From the cell containing the given text, extract its center point as (x, y) coordinate. 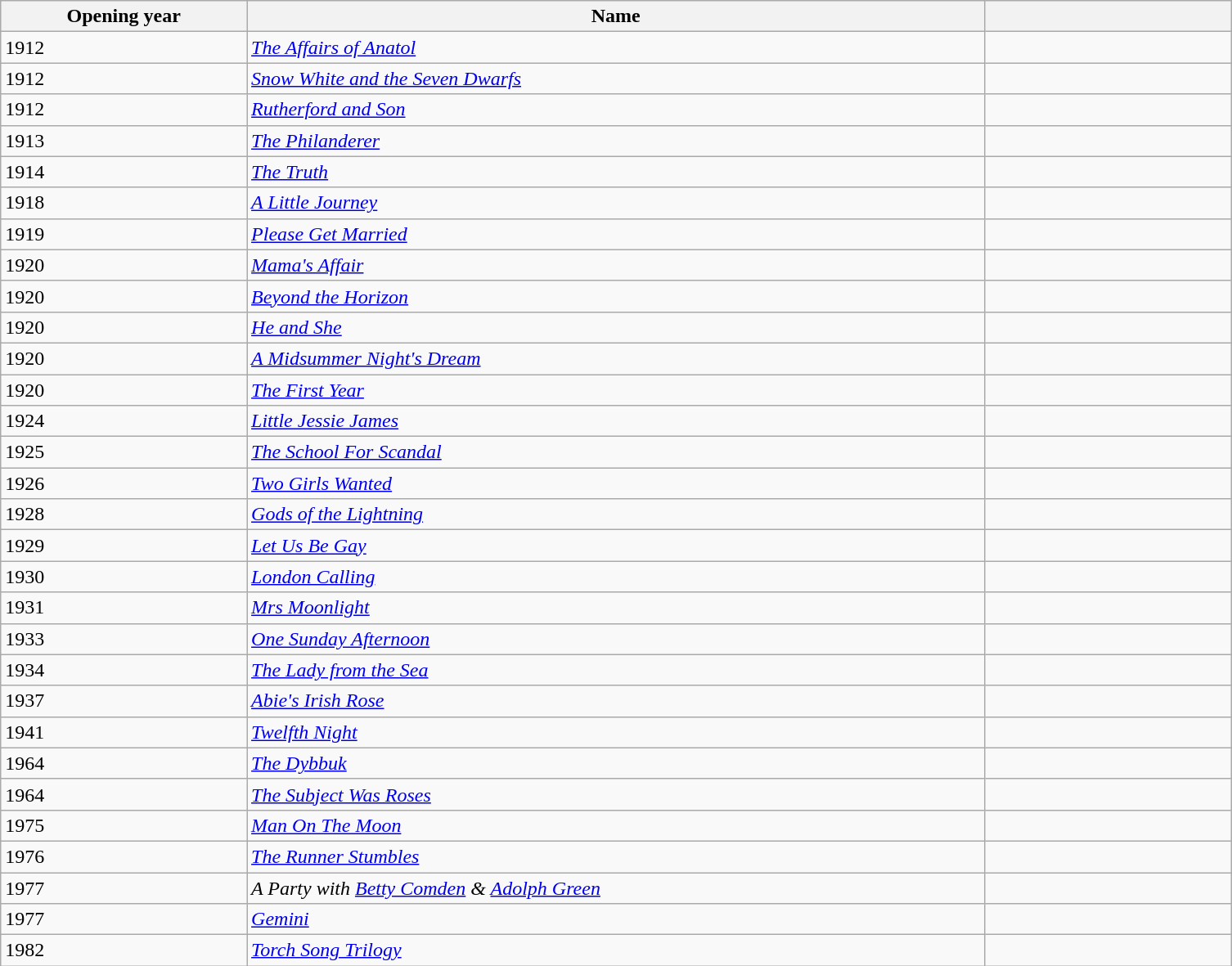
1982 (124, 950)
Man On The Moon (616, 825)
1931 (124, 608)
A Little Journey (616, 203)
1930 (124, 577)
Name (616, 16)
Beyond the Horizon (616, 296)
1918 (124, 203)
A Midsummer Night's Dream (616, 358)
Gemini (616, 919)
1941 (124, 732)
Rutherford and Son (616, 110)
Mrs Moonlight (616, 608)
Twelfth Night (616, 732)
The Affairs of Anatol (616, 47)
The Runner Stumbles (616, 856)
1913 (124, 141)
Two Girls Wanted (616, 483)
1919 (124, 234)
The School For Scandal (616, 452)
London Calling (616, 577)
A Party with Betty Comden & Adolph Green (616, 887)
The Lady from the Sea (616, 670)
1934 (124, 670)
Please Get Married (616, 234)
1926 (124, 483)
1924 (124, 421)
One Sunday Afternoon (616, 639)
Little Jessie James (616, 421)
Snow White and the Seven Dwarfs (616, 79)
1933 (124, 639)
He and She (616, 327)
The First Year (616, 390)
1976 (124, 856)
1975 (124, 825)
Let Us Be Gay (616, 546)
1929 (124, 546)
1937 (124, 701)
The Dybbuk (616, 763)
1914 (124, 172)
Abie's Irish Rose (616, 701)
Gods of the Lightning (616, 514)
The Philanderer (616, 141)
1925 (124, 452)
1928 (124, 514)
Opening year (124, 16)
Mama's Affair (616, 265)
The Subject Was Roses (616, 794)
Torch Song Trilogy (616, 950)
The Truth (616, 172)
